From the cell containing the given text, extract its center point as (x, y) coordinate. 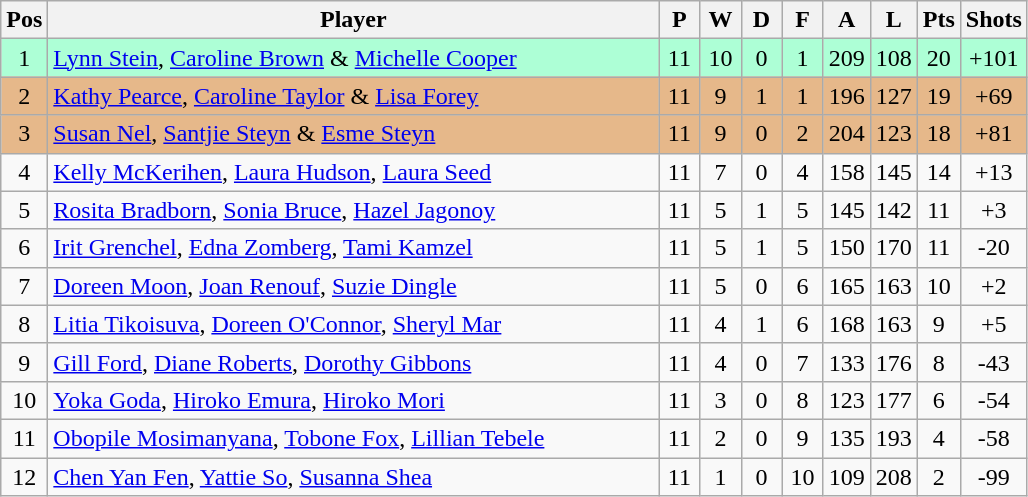
18 (938, 134)
+81 (994, 134)
168 (846, 324)
135 (846, 438)
Chen Yan Fen, Yattie So, Susanna Shea (354, 477)
193 (894, 438)
Pos (24, 20)
Doreen Moon, Joan Renouf, Suzie Dingle (354, 286)
+5 (994, 324)
19 (938, 96)
20 (938, 58)
Gill Ford, Diane Roberts, Dorothy Gibbons (354, 362)
D (762, 20)
-43 (994, 362)
Yoka Goda, Hiroko Emura, Hiroko Mori (354, 400)
+69 (994, 96)
Litia Tikoisuva, Doreen O'Connor, Sheryl Mar (354, 324)
+13 (994, 172)
208 (894, 477)
Player (354, 20)
-99 (994, 477)
Susan Nel, Santjie Steyn & Esme Steyn (354, 134)
P (680, 20)
-54 (994, 400)
127 (894, 96)
W (720, 20)
Rosita Bradborn, Sonia Bruce, Hazel Jagonoy (354, 210)
-20 (994, 248)
Kelly McKerihen, Laura Hudson, Laura Seed (354, 172)
209 (846, 58)
177 (894, 400)
109 (846, 477)
196 (846, 96)
158 (846, 172)
-58 (994, 438)
Kathy Pearce, Caroline Taylor & Lisa Forey (354, 96)
165 (846, 286)
14 (938, 172)
150 (846, 248)
+3 (994, 210)
Pts (938, 20)
F (802, 20)
170 (894, 248)
133 (846, 362)
Obopile Mosimanyana, Tobone Fox, Lillian Tebele (354, 438)
108 (894, 58)
142 (894, 210)
L (894, 20)
176 (894, 362)
12 (24, 477)
Shots (994, 20)
204 (846, 134)
+101 (994, 58)
Irit Grenchel, Edna Zomberg, Tami Kamzel (354, 248)
Lynn Stein, Caroline Brown & Michelle Cooper (354, 58)
+2 (994, 286)
A (846, 20)
